For the text-containing cell, return its midpoint in [X, Y] coordinate format. 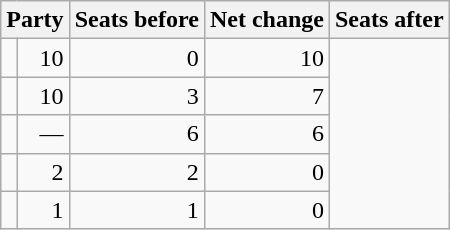
Party [35, 20]
Seats before [136, 20]
Seats after [389, 20]
3 [136, 96]
— [43, 134]
Net change [266, 20]
7 [266, 96]
